From the cell containing the given text, extract its center point as (x, y) coordinate. 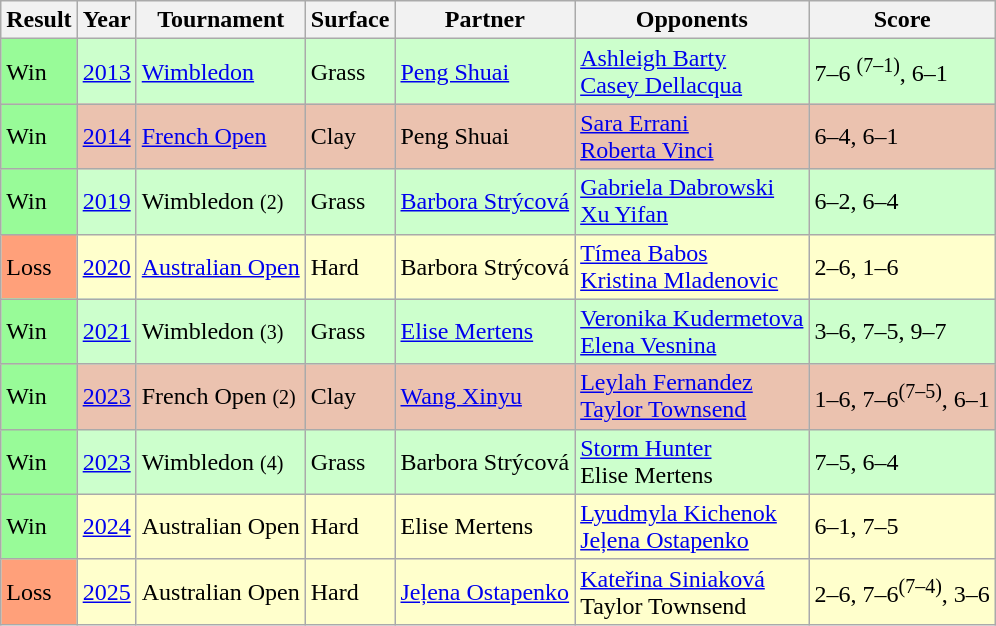
Lyudmyla Kichenok Jeļena Ostapenko (692, 526)
2025 (106, 592)
2024 (106, 526)
French Open (220, 136)
2014 (106, 136)
Leylah Fernandez Taylor Townsend (692, 396)
2021 (106, 332)
6–4, 6–1 (902, 136)
Kateřina Siniaková Taylor Townsend (692, 592)
2–6, 1–6 (902, 266)
Opponents (692, 20)
Storm Hunter Elise Mertens (692, 462)
Score (902, 20)
Gabriela Dabrowski Xu Yifan (692, 202)
Tournament (220, 20)
Wimbledon (220, 72)
1–6, 7–6(7–5), 6–1 (902, 396)
7–6 (7–1), 6–1 (902, 72)
Wang Xinyu (485, 396)
Jeļena Ostapenko (485, 592)
Wimbledon (2) (220, 202)
Wimbledon (3) (220, 332)
2020 (106, 266)
Sara Errani Roberta Vinci (692, 136)
3–6, 7–5, 9–7 (902, 332)
2013 (106, 72)
Year (106, 20)
French Open (2) (220, 396)
Veronika Kudermetova Elena Vesnina (692, 332)
2–6, 7–6(7–4), 3–6 (902, 592)
Result (39, 20)
Partner (485, 20)
Ashleigh Barty Casey Dellacqua (692, 72)
6–2, 6–4 (902, 202)
2019 (106, 202)
Tímea Babos Kristina Mladenovic (692, 266)
6–1, 7–5 (902, 526)
Wimbledon (4) (220, 462)
7–5, 6–4 (902, 462)
Surface (350, 20)
